From the cell containing the given text, extract its center point as (X, Y) coordinate. 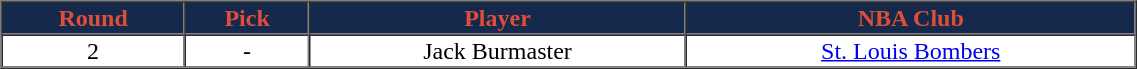
Round (94, 18)
Pick (248, 18)
St. Louis Bombers (910, 50)
- (248, 50)
Player (498, 18)
Jack Burmaster (498, 50)
NBA Club (910, 18)
2 (94, 50)
